From the cell containing the given text, extract its center point as [X, Y] coordinate. 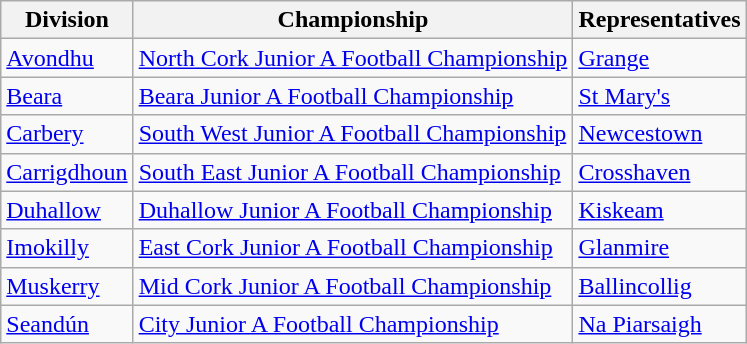
Avondhu [67, 58]
North Cork Junior A Football Championship [353, 58]
Carrigdhoun [67, 172]
South East Junior A Football Championship [353, 172]
Duhallow Junior A Football Championship [353, 210]
Representatives [660, 20]
Championship [353, 20]
East Cork Junior A Football Championship [353, 248]
Kiskeam [660, 210]
St Mary's [660, 96]
Ballincollig [660, 286]
Carbery [67, 134]
Beara [67, 96]
City Junior A Football Championship [353, 324]
Crosshaven [660, 172]
Muskerry [67, 286]
Newcestown [660, 134]
Seandún [67, 324]
Duhallow [67, 210]
Division [67, 20]
Beara Junior A Football Championship [353, 96]
Mid Cork Junior A Football Championship [353, 286]
Grange [660, 58]
Na Piarsaigh [660, 324]
Glanmire [660, 248]
Imokilly [67, 248]
South West Junior A Football Championship [353, 134]
